Return (x, y) of the center of cell containing provided text 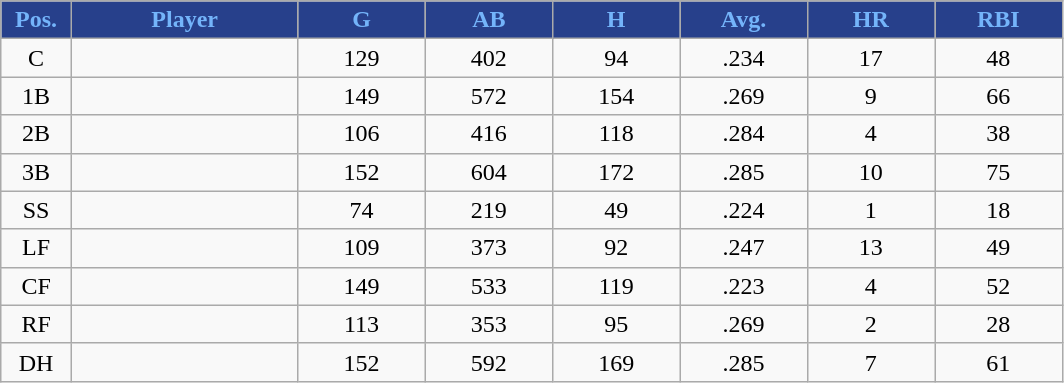
74 (362, 210)
G (362, 20)
48 (998, 58)
75 (998, 172)
Avg. (744, 20)
592 (488, 362)
604 (488, 172)
1B (36, 96)
106 (362, 134)
416 (488, 134)
1 (870, 210)
Pos. (36, 20)
CF (36, 286)
.284 (744, 134)
Player (184, 20)
C (36, 58)
172 (616, 172)
.223 (744, 286)
109 (362, 248)
373 (488, 248)
18 (998, 210)
.234 (744, 58)
38 (998, 134)
RF (36, 324)
92 (616, 248)
169 (616, 362)
28 (998, 324)
HR (870, 20)
66 (998, 96)
.247 (744, 248)
129 (362, 58)
94 (616, 58)
SS (36, 210)
113 (362, 324)
LF (36, 248)
533 (488, 286)
2 (870, 324)
118 (616, 134)
RBI (998, 20)
7 (870, 362)
52 (998, 286)
572 (488, 96)
17 (870, 58)
9 (870, 96)
AB (488, 20)
H (616, 20)
119 (616, 286)
.224 (744, 210)
402 (488, 58)
353 (488, 324)
2B (36, 134)
10 (870, 172)
3B (36, 172)
61 (998, 362)
13 (870, 248)
154 (616, 96)
DH (36, 362)
219 (488, 210)
95 (616, 324)
